Return (X, Y) of the center of cell containing provided text 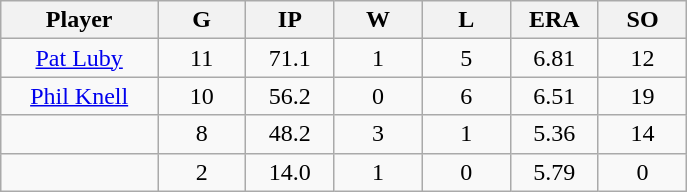
14 (642, 134)
56.2 (290, 96)
6 (466, 96)
Player (80, 20)
6.81 (554, 58)
8 (202, 134)
Pat Luby (80, 58)
10 (202, 96)
12 (642, 58)
14.0 (290, 172)
71.1 (290, 58)
G (202, 20)
6.51 (554, 96)
W (378, 20)
48.2 (290, 134)
ERA (554, 20)
2 (202, 172)
5.36 (554, 134)
SO (642, 20)
11 (202, 58)
3 (378, 134)
L (466, 20)
19 (642, 96)
5 (466, 58)
5.79 (554, 172)
IP (290, 20)
Phil Knell (80, 96)
